From the cell containing the given text, extract its center point as [X, Y] coordinate. 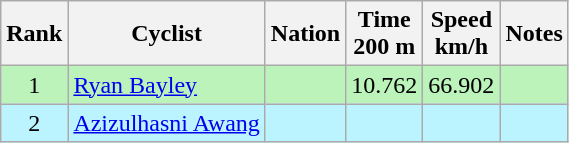
Nation [305, 34]
Rank [34, 34]
Cyclist [166, 34]
Speedkm/h [462, 34]
Azizulhasni Awang [166, 123]
10.762 [384, 85]
Notes [534, 34]
2 [34, 123]
66.902 [462, 85]
Time200 m [384, 34]
1 [34, 85]
Ryan Bayley [166, 85]
